Return the (X, Y) coordinate for the center point of the cell that contains the specified text.  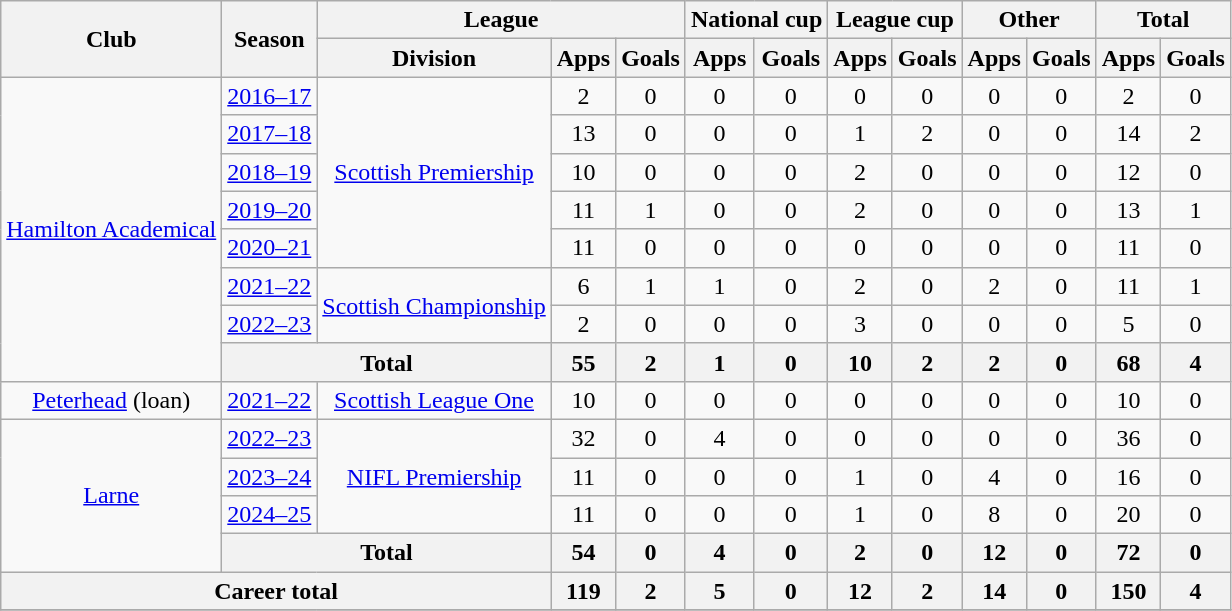
16 (1128, 477)
150 (1128, 591)
2020–21 (270, 248)
Other (1029, 20)
League cup (895, 20)
Club (112, 39)
8 (994, 515)
Peterhead (loan) (112, 400)
2018–19 (270, 172)
Larne (112, 495)
League (502, 20)
55 (583, 362)
6 (583, 286)
Career total (276, 591)
32 (583, 438)
NIFL Premiership (434, 476)
2019–20 (270, 210)
Hamilton Academical (112, 229)
68 (1128, 362)
2024–25 (270, 515)
Scottish Championship (434, 305)
36 (1128, 438)
2023–24 (270, 477)
Season (270, 39)
2016–17 (270, 96)
Scottish League One (434, 400)
119 (583, 591)
Scottish Premiership (434, 172)
72 (1128, 553)
2017–18 (270, 134)
20 (1128, 515)
National cup (756, 20)
Division (434, 58)
3 (860, 324)
54 (583, 553)
